For the text-containing cell, return its midpoint in [X, Y] coordinate format. 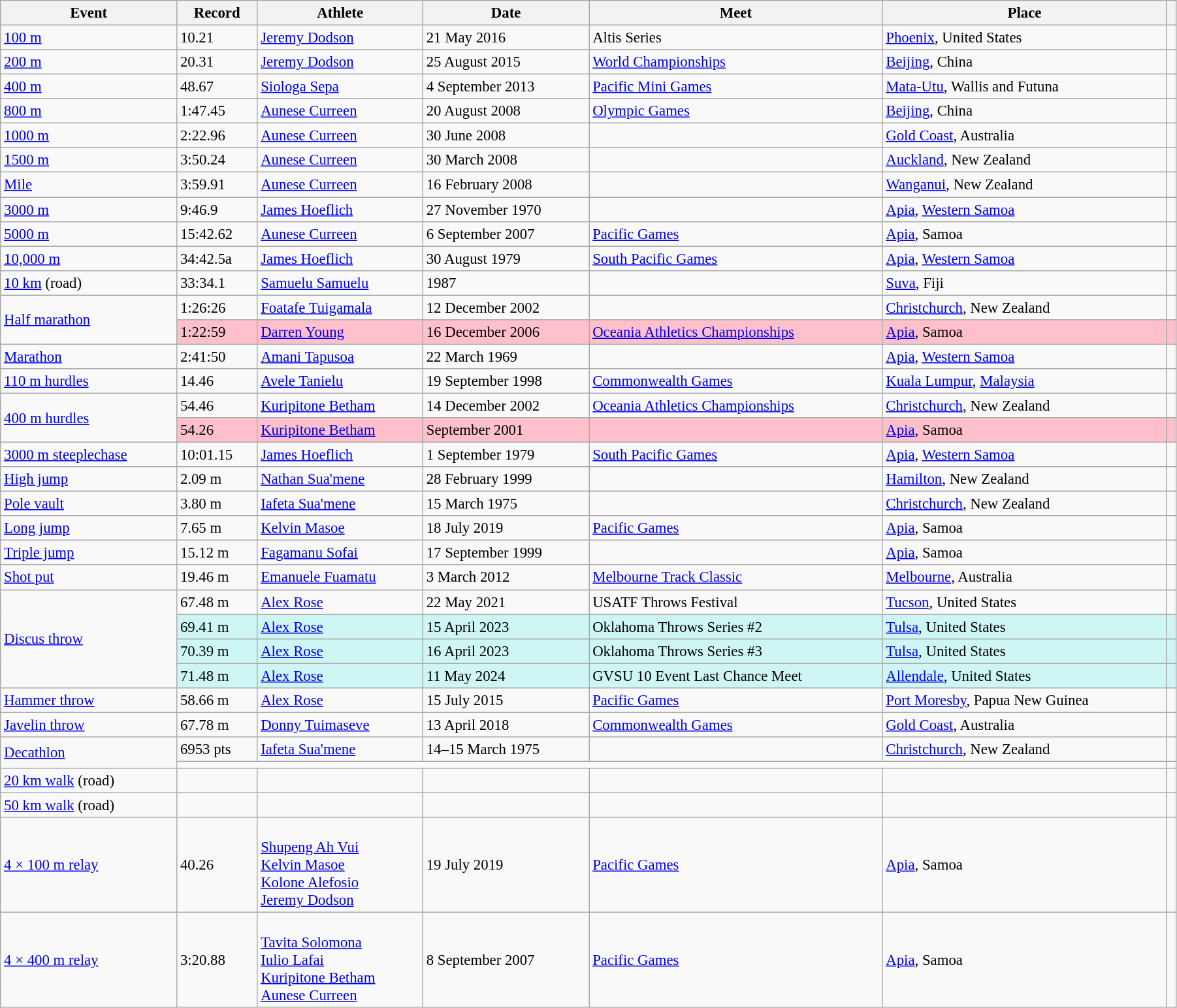
22 May 2021 [506, 602]
30 June 2008 [506, 136]
Melbourne Track Classic [735, 578]
Donny Tuimaseve [340, 725]
Athlete [340, 13]
10,000 m [89, 259]
Hamilton, New Zealand [1024, 479]
16 April 2023 [506, 651]
Emanuele Fuamatu [340, 578]
67.48 m [217, 602]
3000 m steeplechase [89, 455]
15.12 m [217, 553]
Meet [735, 13]
4 × 100 m relay [89, 865]
6 September 2007 [506, 234]
54.46 [217, 405]
19 July 2019 [506, 865]
Decathlon [89, 753]
Date [506, 13]
9:46.9 [217, 210]
21 May 2016 [506, 38]
1:26:26 [217, 307]
11 May 2024 [506, 676]
34:42.5a [217, 259]
3:50.24 [217, 160]
Long jump [89, 528]
7.65 m [217, 528]
10.21 [217, 38]
3.80 m [217, 504]
54.26 [217, 430]
Oklahoma Throws Series #3 [735, 651]
18 July 2019 [506, 528]
Auckland, New Zealand [1024, 160]
50 km walk (road) [89, 806]
Olympic Games [735, 111]
200 m [89, 62]
Nathan Sua'mene [340, 479]
Allendale, United States [1024, 676]
4 September 2013 [506, 87]
5000 m [89, 234]
Melbourne, Australia [1024, 578]
10:01.15 [217, 455]
13 April 2018 [506, 725]
14.46 [217, 381]
16 December 2006 [506, 332]
Kelvin Masoe [340, 528]
15 March 1975 [506, 504]
16 February 2008 [506, 185]
Place [1024, 13]
25 August 2015 [506, 62]
September 2001 [506, 430]
1:47.45 [217, 111]
Marathon [89, 356]
8 September 2007 [506, 960]
6953 pts [217, 749]
Siologa Sepa [340, 87]
Wanganui, New Zealand [1024, 185]
1987 [506, 283]
Tavita SolomonaIulio LafaiKuripitone BethamAunese Curreen [340, 960]
400 m hurdles [89, 418]
Tucson, United States [1024, 602]
1500 m [89, 160]
58.66 m [217, 701]
Altis Series [735, 38]
Avele Tanielu [340, 381]
19 September 1998 [506, 381]
Shupeng Ah VuiKelvin MasoeKolone AlefosioJeremy Dodson [340, 865]
100 m [89, 38]
1000 m [89, 136]
Shot put [89, 578]
World Championships [735, 62]
Mile [89, 185]
Pole vault [89, 504]
22 March 1969 [506, 356]
400 m [89, 87]
70.39 m [217, 651]
30 August 1979 [506, 259]
12 December 2002 [506, 307]
Fagamanu Sofai [340, 553]
27 November 1970 [506, 210]
Amani Tapusoa [340, 356]
15 July 2015 [506, 701]
High jump [89, 479]
20 August 2008 [506, 111]
15 April 2023 [506, 627]
Event [89, 13]
71.48 m [217, 676]
Phoenix, United States [1024, 38]
Pacific Mini Games [735, 87]
Kuala Lumpur, Malaysia [1024, 381]
1:22:59 [217, 332]
Mata-Utu, Wallis and Futuna [1024, 87]
Discus throw [89, 638]
Triple jump [89, 553]
67.78 m [217, 725]
30 March 2008 [506, 160]
14 December 2002 [506, 405]
33:34.1 [217, 283]
2:41:50 [217, 356]
Record [217, 13]
3 March 2012 [506, 578]
Oklahoma Throws Series #2 [735, 627]
1 September 1979 [506, 455]
2:22.96 [217, 136]
Hammer throw [89, 701]
Half marathon [89, 320]
Foatafe Tuigamala [340, 307]
GVSU 10 Event Last Chance Meet [735, 676]
Samuelu Samuelu [340, 283]
69.41 m [217, 627]
28 February 1999 [506, 479]
USATF Throws Festival [735, 602]
4 × 400 m relay [89, 960]
Darren Young [340, 332]
40.26 [217, 865]
19.46 m [217, 578]
14–15 March 1975 [506, 749]
2.09 m [217, 479]
48.67 [217, 87]
10 km (road) [89, 283]
Port Moresby, Papua New Guinea [1024, 701]
3:59.91 [217, 185]
3000 m [89, 210]
Suva, Fiji [1024, 283]
800 m [89, 111]
3:20.88 [217, 960]
20.31 [217, 62]
15:42.62 [217, 234]
Javelin throw [89, 725]
20 km walk (road) [89, 781]
110 m hurdles [89, 381]
17 September 1999 [506, 553]
